Scan for the cell matching the given text and deliver its [X, Y] coordinate at center. 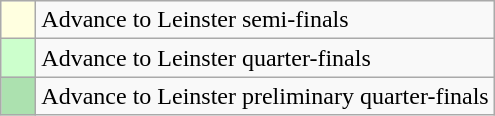
Advance to Leinster preliminary quarter-finals [265, 96]
Advance to Leinster quarter-finals [265, 58]
Advance to Leinster semi-finals [265, 20]
